For the text-containing cell, return its midpoint in [x, y] coordinate format. 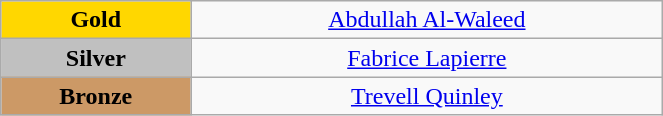
Bronze [96, 96]
Abdullah Al-Waleed [427, 20]
Gold [96, 20]
Fabrice Lapierre [427, 58]
Silver [96, 58]
Trevell Quinley [427, 96]
